Detect which cell encompasses the target text, then output its (X, Y) center coordinate. 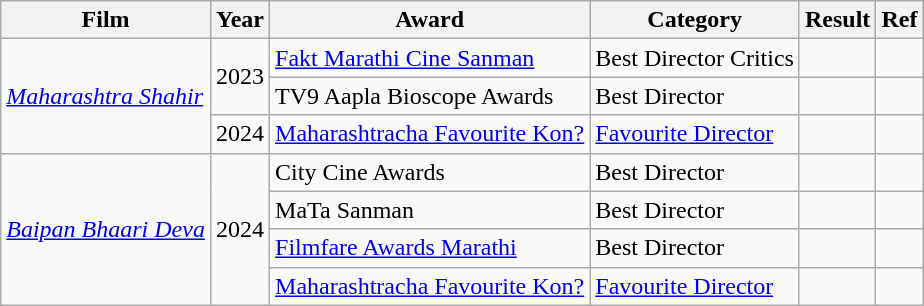
Award (430, 20)
TV9 Aapla Bioscope Awards (430, 96)
Year (240, 20)
MaTa Sanman (430, 210)
City Cine Awards (430, 172)
Film (106, 20)
2023 (240, 77)
Best Director Critics (695, 58)
Baipan Bhaari Deva (106, 229)
Ref (900, 20)
Filmfare Awards Marathi (430, 248)
Fakt Marathi Cine Sanman (430, 58)
Result (837, 20)
Maharashtra Shahir (106, 96)
Category (695, 20)
